Search for the cell housing the specified text and yield its (X, Y) center coordinate. 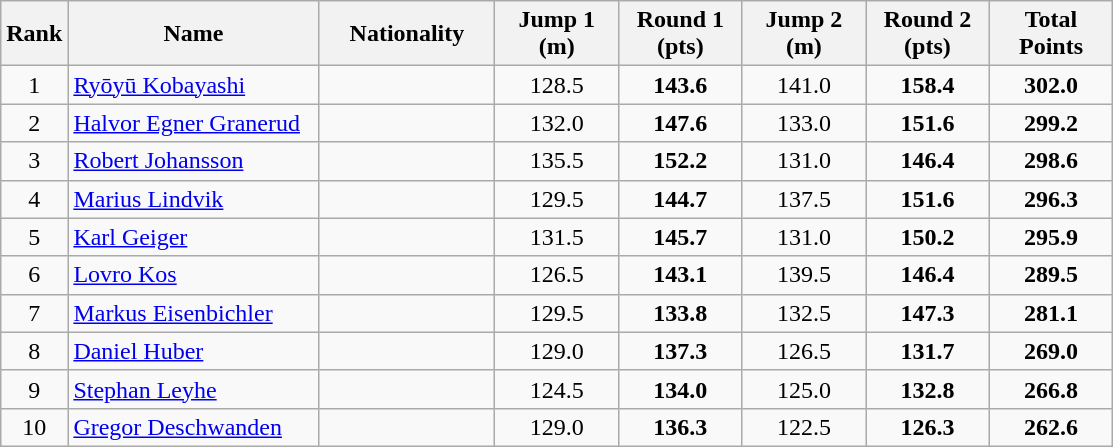
Round 1 (pts) (681, 34)
281.1 (1051, 313)
132.8 (928, 389)
266.8 (1051, 389)
5 (34, 237)
1 (34, 85)
6 (34, 275)
158.4 (928, 85)
139.5 (804, 275)
9 (34, 389)
136.3 (681, 427)
150.2 (928, 237)
128.5 (557, 85)
133.8 (681, 313)
Jump 2 (m) (804, 34)
298.6 (1051, 161)
Jump 1 (m) (557, 34)
135.5 (557, 161)
Marius Lindvik (194, 199)
296.3 (1051, 199)
7 (34, 313)
10 (34, 427)
141.0 (804, 85)
Stephan Leyhe (194, 389)
124.5 (557, 389)
131.5 (557, 237)
152.2 (681, 161)
262.6 (1051, 427)
147.6 (681, 123)
143.1 (681, 275)
Total Points (1051, 34)
4 (34, 199)
8 (34, 351)
143.6 (681, 85)
269.0 (1051, 351)
122.5 (804, 427)
299.2 (1051, 123)
Karl Geiger (194, 237)
125.0 (804, 389)
134.0 (681, 389)
137.3 (681, 351)
Markus Eisenbichler (194, 313)
302.0 (1051, 85)
Nationality (407, 34)
145.7 (681, 237)
295.9 (1051, 237)
131.7 (928, 351)
126.3 (928, 427)
132.0 (557, 123)
Robert Johansson (194, 161)
Lovro Kos (194, 275)
132.5 (804, 313)
Daniel Huber (194, 351)
137.5 (804, 199)
3 (34, 161)
Rank (34, 34)
Name (194, 34)
Gregor Deschwanden (194, 427)
147.3 (928, 313)
133.0 (804, 123)
289.5 (1051, 275)
Round 2 (pts) (928, 34)
Halvor Egner Granerud (194, 123)
144.7 (681, 199)
Ryōyū Kobayashi (194, 85)
2 (34, 123)
